Search for the cell housing the specified text and yield its (X, Y) center coordinate. 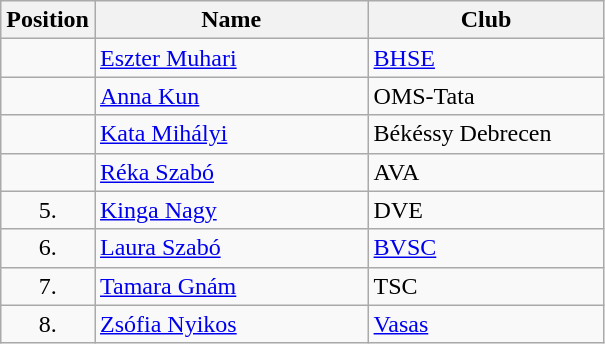
Kata Mihályi (231, 134)
Laura Szabó (231, 248)
Position (48, 20)
Zsófia Nyikos (231, 324)
DVE (486, 210)
OMS-Tata (486, 96)
Tamara Gnám (231, 286)
8. (48, 324)
7. (48, 286)
Anna Kun (231, 96)
BVSC (486, 248)
6. (48, 248)
AVA (486, 172)
Békéssy Debrecen (486, 134)
Réka Szabó (231, 172)
BHSE (486, 58)
5. (48, 210)
Name (231, 20)
Eszter Muhari (231, 58)
Vasas (486, 324)
Club (486, 20)
TSC (486, 286)
Kinga Nagy (231, 210)
